From the cell containing the given text, extract its center point as [X, Y] coordinate. 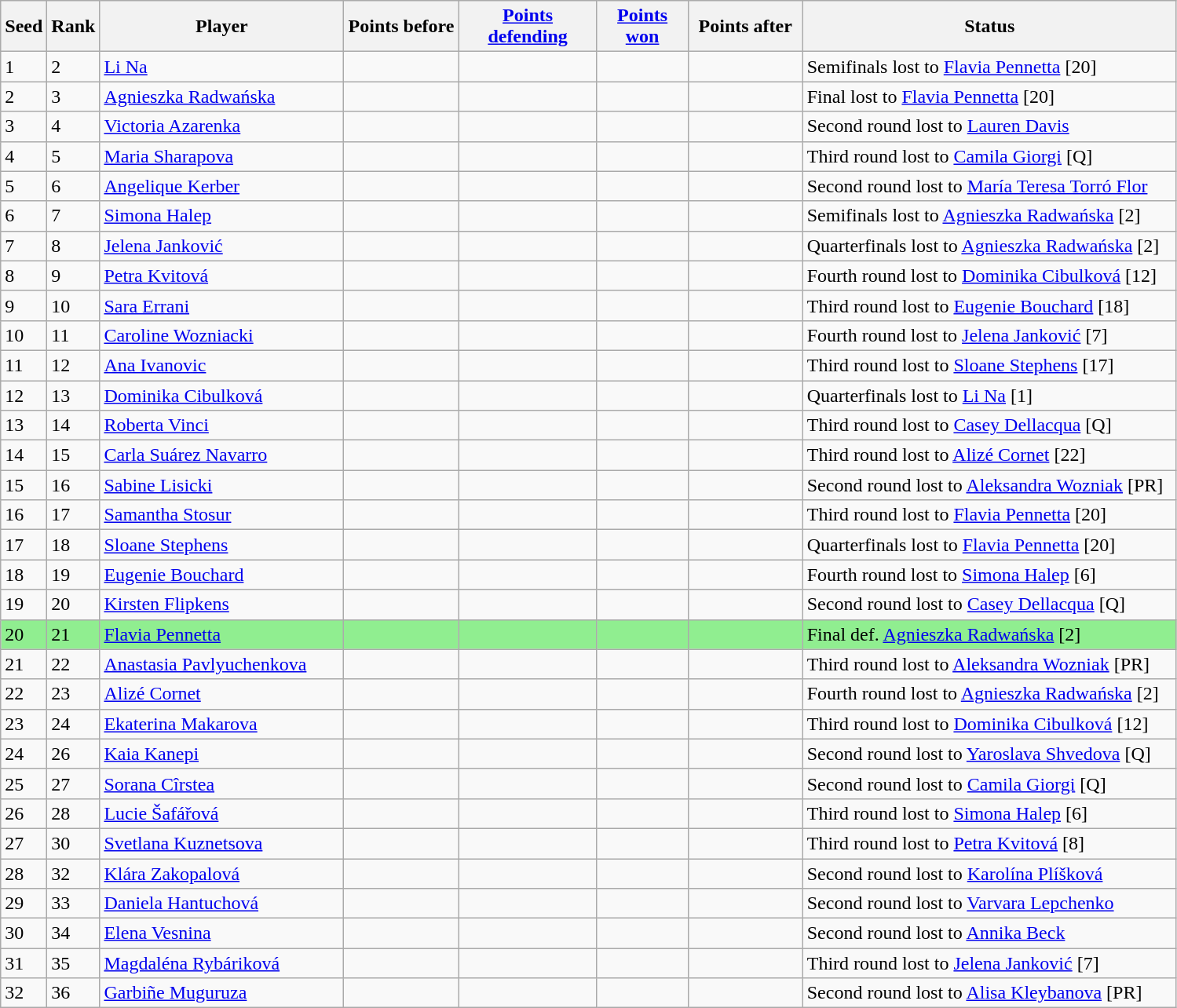
Svetlana Kuznetsova [221, 843]
Second round lost to Camila Giorgi [Q] [989, 783]
Points defending [528, 27]
Second round lost to Alisa Kleybanova [PR] [989, 993]
Second round lost to Varvara Lepchenko [989, 904]
Caroline Wozniacki [221, 335]
Elena Vesnina [221, 933]
Maria Sharapova [221, 156]
Ekaterina Makarova [221, 724]
Third round lost to Flavia Pennetta [20] [989, 515]
Player [221, 27]
Garbiñe Muguruza [221, 993]
Petra Kvitová [221, 276]
Samantha Stosur [221, 515]
Status [989, 27]
Lucie Šafářová [221, 813]
Li Na [221, 67]
Semifinals lost to Agnieszka Radwańska [2] [989, 216]
Third round lost to Simona Halep [6] [989, 813]
Second round lost to Lauren Davis [989, 126]
Third round lost to Aleksandra Wozniak [PR] [989, 664]
Agnieszka Radwańska [221, 97]
Ana Ivanovic [221, 365]
Second round lost to Aleksandra Wozniak [PR] [989, 485]
Magdaléna Rybáriková [221, 963]
Flavia Pennetta [221, 634]
25 [24, 783]
Sorana Cîrstea [221, 783]
Second round lost to Karolína Plíšková [989, 874]
Second round lost to Yaroslava Shvedova [Q] [989, 754]
Points before [401, 27]
Kirsten Flipkens [221, 604]
Victoria Azarenka [221, 126]
33 [74, 904]
Quarterfinals lost to Agnieszka Radwańska [2] [989, 246]
Third round lost to Casey Dellacqua [Q] [989, 425]
Final def. Agnieszka Radwańska [2] [989, 634]
Points won [642, 27]
Kaia Kanepi [221, 754]
35 [74, 963]
Third round lost to Jelena Janković [7] [989, 963]
Anastasia Pavlyuchenkova [221, 664]
Third round lost to Alizé Cornet [22] [989, 455]
Roberta Vinci [221, 425]
Klára Zakopalová [221, 874]
Points after [745, 27]
Fourth round lost to Simona Halep [6] [989, 575]
36 [74, 993]
Semifinals lost to Flavia Pennetta [20] [989, 67]
Third round lost to Dominika Cibulková [12] [989, 724]
Dominika Cibulková [221, 395]
Final lost to Flavia Pennetta [20] [989, 97]
Quarterfinals lost to Li Na [1] [989, 395]
29 [24, 904]
Seed [24, 27]
Eugenie Bouchard [221, 575]
1 [24, 67]
Fourth round lost to Jelena Janković [7] [989, 335]
Jelena Janković [221, 246]
Quarterfinals lost to Flavia Pennetta [20] [989, 545]
Sara Errani [221, 305]
34 [74, 933]
31 [24, 963]
Second round lost to Casey Dellacqua [Q] [989, 604]
Third round lost to Sloane Stephens [17] [989, 365]
Fourth round lost to Agnieszka Radwańska [2] [989, 694]
Third round lost to Camila Giorgi [Q] [989, 156]
Angelique Kerber [221, 186]
Second round lost to María Teresa Torró Flor [989, 186]
Daniela Hantuchová [221, 904]
Third round lost to Eugenie Bouchard [18] [989, 305]
Simona Halep [221, 216]
Sabine Lisicki [221, 485]
Rank [74, 27]
Carla Suárez Navarro [221, 455]
Third round lost to Petra Kvitová [8] [989, 843]
Sloane Stephens [221, 545]
Alizé Cornet [221, 694]
Fourth round lost to Dominika Cibulková [12] [989, 276]
Second round lost to Annika Beck [989, 933]
